For the text-containing cell, return its midpoint in [x, y] coordinate format. 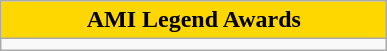
AMI Legend Awards [194, 20]
